From the cell containing the given text, extract its center point as [X, Y] coordinate. 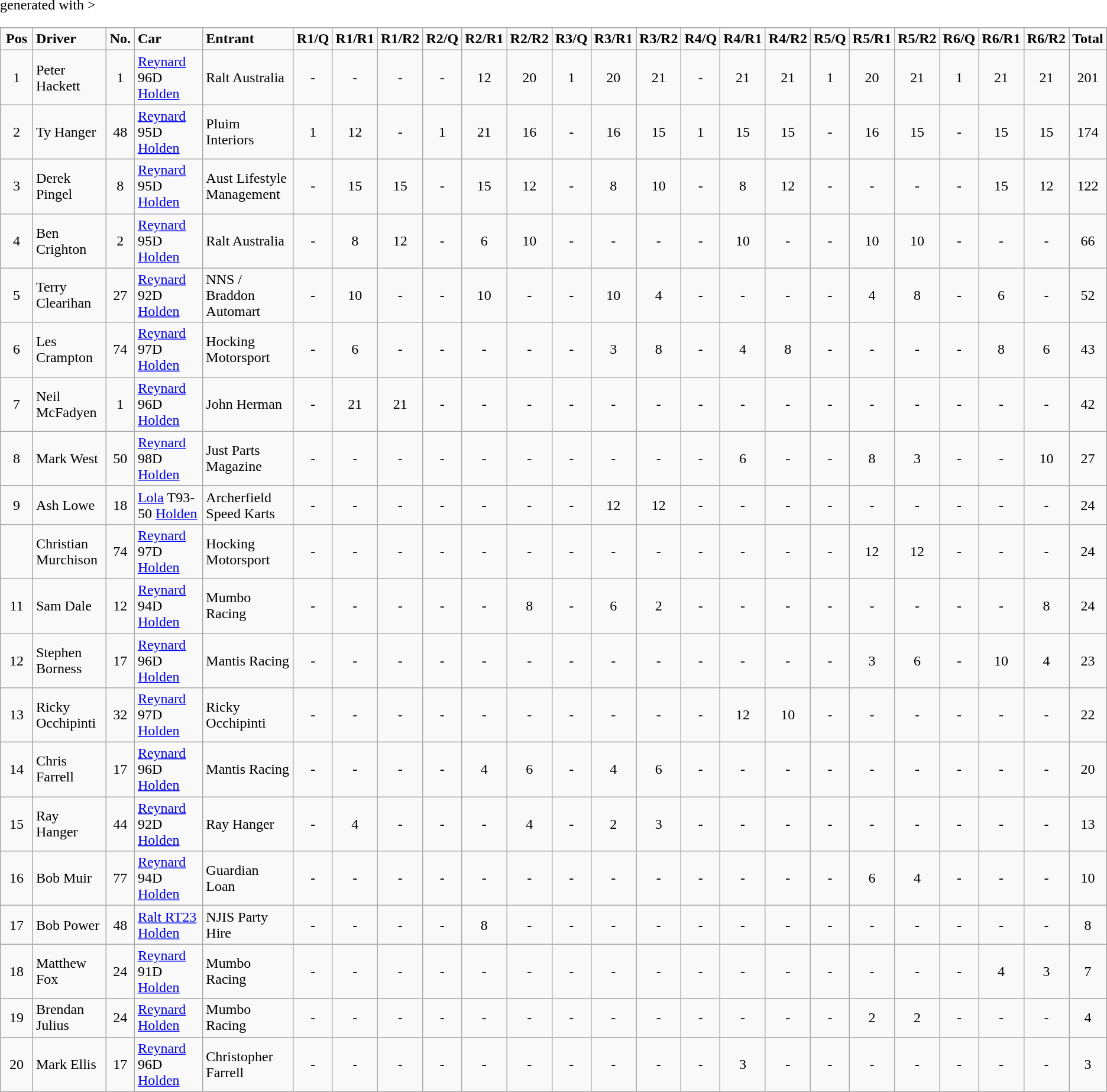
14 [17, 770]
Chris Farrell [69, 770]
R1/Q [313, 39]
NNS / Braddon Automart [248, 295]
Ralt RT23 Holden [168, 925]
Mark West [69, 458]
66 [1088, 241]
19 [17, 1017]
Guardian Loan [248, 878]
Reynard Holden [168, 1017]
Mark Ellis [69, 1064]
Bob Power [69, 925]
9 [17, 505]
Total [1088, 39]
Driver [69, 39]
Just Parts Magazine [248, 458]
Pluim Interiors [248, 132]
NJIS Party Hire [248, 925]
Reynard 98D Holden [168, 458]
52 [1088, 295]
42 [1088, 404]
Bob Muir [69, 878]
R3/R2 [659, 39]
77 [120, 878]
R4/R1 [743, 39]
Neil McFadyen [69, 404]
Car [168, 39]
Peter Hackett [69, 77]
R1/R1 [355, 39]
R5/R1 [872, 39]
R6/R2 [1046, 39]
Christian Murchison [69, 551]
R2/R1 [484, 39]
174 [1088, 132]
Brendan Julius [69, 1017]
John Herman [248, 404]
Entrant [248, 39]
Aust Lifestyle Management [248, 186]
R3/R1 [613, 39]
Derek Pingel [69, 186]
22 [1088, 715]
Ben Crighton [69, 241]
50 [120, 458]
5 [17, 295]
32 [120, 715]
R2/R2 [529, 39]
Lola T93-50 Holden [168, 505]
Sam Dale [69, 606]
44 [120, 824]
Pos [17, 39]
No. [120, 39]
R2/Q [442, 39]
R5/R2 [917, 39]
R4/R2 [788, 39]
201 [1088, 77]
Ty Hanger [69, 132]
Ash Lowe [69, 505]
122 [1088, 186]
Matthew Fox [69, 971]
Terry Clearihan [69, 295]
R5/Q [830, 39]
Les Crampton [69, 350]
R3/Q [571, 39]
Reynard 91D Holden [168, 971]
Christopher Farrell [248, 1064]
43 [1088, 350]
R6/R1 [1001, 39]
R1/R2 [400, 39]
Archerfield Speed Karts [248, 505]
R6/Q [959, 39]
11 [17, 606]
R4/Q [701, 39]
Stephen Borness [69, 660]
23 [1088, 660]
